Search for the cell housing the specified text and yield its [X, Y] center coordinate. 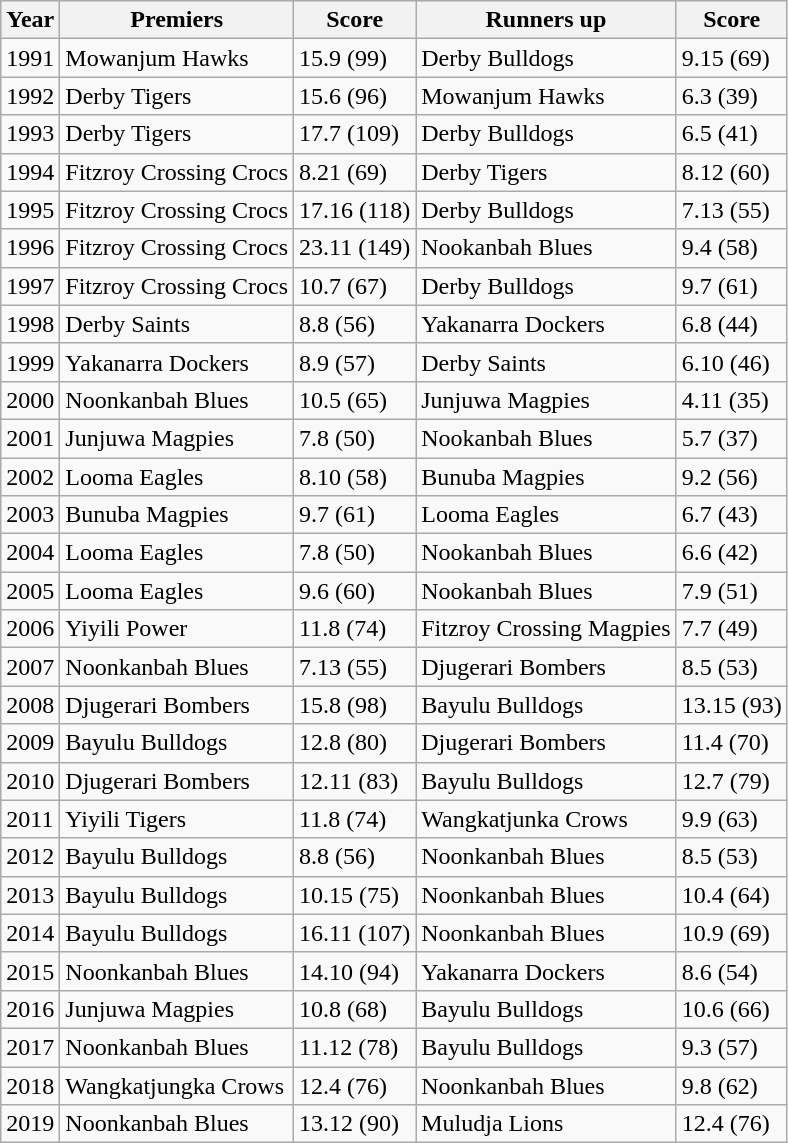
2003 [30, 515]
12.8 (80) [355, 743]
10.15 (75) [355, 895]
1995 [30, 210]
1997 [30, 286]
7.9 (51) [732, 591]
8.9 (57) [355, 362]
2019 [30, 1124]
9.2 (56) [732, 477]
1996 [30, 248]
15.9 (99) [355, 58]
2018 [30, 1085]
8.6 (54) [732, 971]
4.11 (35) [732, 400]
Wangkatjungka Crows [177, 1085]
Yiyili Tigers [177, 819]
9.3 (57) [732, 1047]
6.3 (39) [732, 96]
2015 [30, 971]
10.9 (69) [732, 933]
11.12 (78) [355, 1047]
2000 [30, 400]
10.4 (64) [732, 895]
23.11 (149) [355, 248]
9.9 (63) [732, 819]
1993 [30, 134]
Fitzroy Crossing Magpies [546, 629]
1998 [30, 324]
2007 [30, 667]
2005 [30, 591]
6.6 (42) [732, 553]
8.12 (60) [732, 172]
2004 [30, 553]
9.6 (60) [355, 591]
9.4 (58) [732, 248]
9.8 (62) [732, 1085]
10.6 (66) [732, 1009]
2011 [30, 819]
2013 [30, 895]
8.10 (58) [355, 477]
17.7 (109) [355, 134]
13.15 (93) [732, 705]
15.6 (96) [355, 96]
1994 [30, 172]
Premiers [177, 20]
Year [30, 20]
2009 [30, 743]
5.7 (37) [732, 438]
6.7 (43) [732, 515]
12.11 (83) [355, 781]
8.21 (69) [355, 172]
16.11 (107) [355, 933]
14.10 (94) [355, 971]
15.8 (98) [355, 705]
2008 [30, 705]
2002 [30, 477]
6.5 (41) [732, 134]
7.7 (49) [732, 629]
Yiyili Power [177, 629]
2006 [30, 629]
10.5 (65) [355, 400]
2016 [30, 1009]
1991 [30, 58]
2017 [30, 1047]
10.8 (68) [355, 1009]
Muludja Lions [546, 1124]
6.8 (44) [732, 324]
2012 [30, 857]
Runners up [546, 20]
11.4 (70) [732, 743]
6.10 (46) [732, 362]
13.12 (90) [355, 1124]
10.7 (67) [355, 286]
12.7 (79) [732, 781]
1992 [30, 96]
2010 [30, 781]
Wangkatjunka Crows [546, 819]
17.16 (118) [355, 210]
9.15 (69) [732, 58]
1999 [30, 362]
2014 [30, 933]
2001 [30, 438]
